For the text-containing cell, return its midpoint in (X, Y) coordinate format. 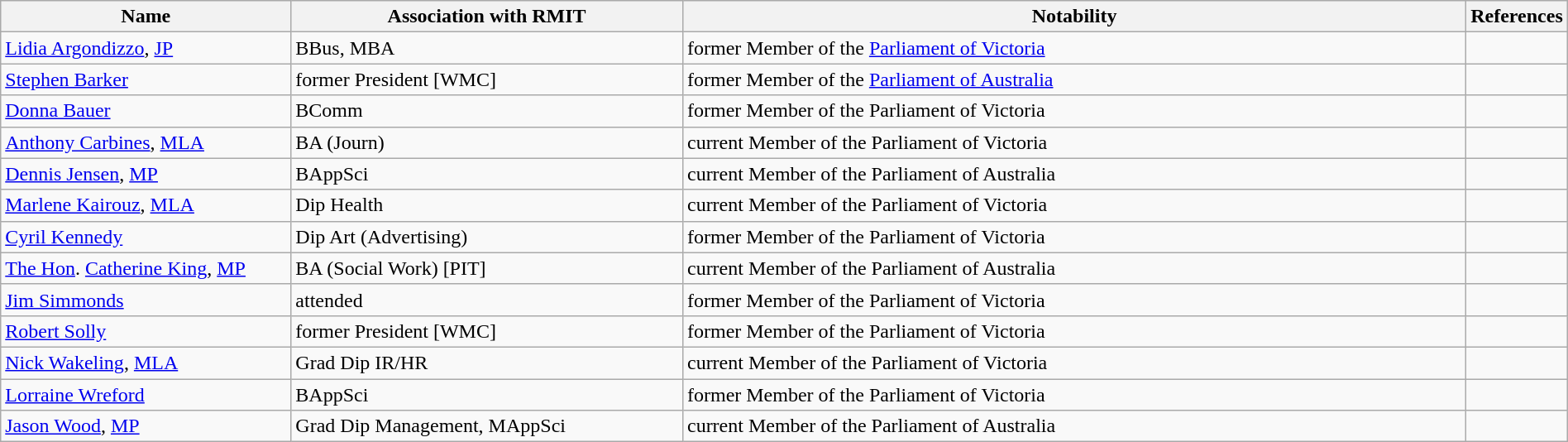
The Hon. Catherine King, MP (146, 268)
Anthony Carbines, MLA (146, 142)
BComm (487, 111)
Dip Health (487, 205)
Stephen Barker (146, 79)
Jim Simmonds (146, 300)
Donna Bauer (146, 111)
former Member of the Parliament of Australia (1073, 79)
Dennis Jensen, MP (146, 174)
Marlene Kairouz, MLA (146, 205)
Name (146, 17)
Association with RMIT (487, 17)
Cyril Kennedy (146, 237)
BA (Social Work) [PIT] (487, 268)
Grad Dip IR/HR (487, 363)
BBus, MBA (487, 48)
Lidia Argondizzo, JP (146, 48)
Nick Wakeling, MLA (146, 363)
Grad Dip Management, MAppSci (487, 426)
Dip Art (Advertising) (487, 237)
Lorraine Wreford (146, 395)
References (1517, 17)
Jason Wood, MP (146, 426)
BA (Journ) (487, 142)
Notability (1073, 17)
Robert Solly (146, 331)
attended (487, 300)
